From the cell containing the given text, extract its center point as (x, y) coordinate. 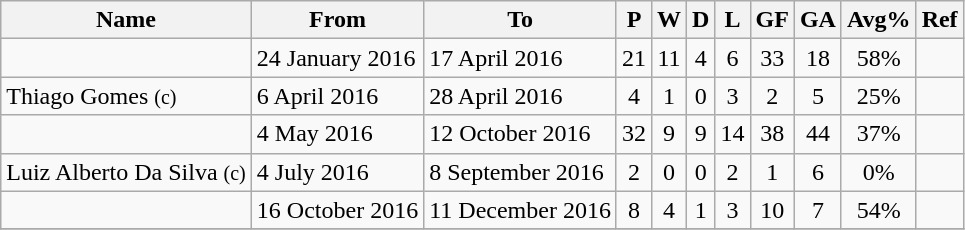
8 September 2016 (520, 172)
Thiago Gomes (c) (126, 96)
0% (878, 172)
W (668, 20)
To (520, 20)
8 (634, 210)
Luiz Alberto Da Silva (c) (126, 172)
D (701, 20)
7 (818, 210)
37% (878, 134)
32 (634, 134)
4 July 2016 (337, 172)
28 April 2016 (520, 96)
54% (878, 210)
L (732, 20)
From (337, 20)
GF (772, 20)
5 (818, 96)
17 April 2016 (520, 58)
P (634, 20)
16 October 2016 (337, 210)
58% (878, 58)
10 (772, 210)
21 (634, 58)
12 October 2016 (520, 134)
6 April 2016 (337, 96)
24 January 2016 (337, 58)
4 May 2016 (337, 134)
11 December 2016 (520, 210)
11 (668, 58)
44 (818, 134)
38 (772, 134)
25% (878, 96)
14 (732, 134)
33 (772, 58)
GA (818, 20)
Ref (940, 20)
Avg% (878, 20)
18 (818, 58)
Name (126, 20)
